Locate the cell with the specified text and output its (X, Y) center coordinate. 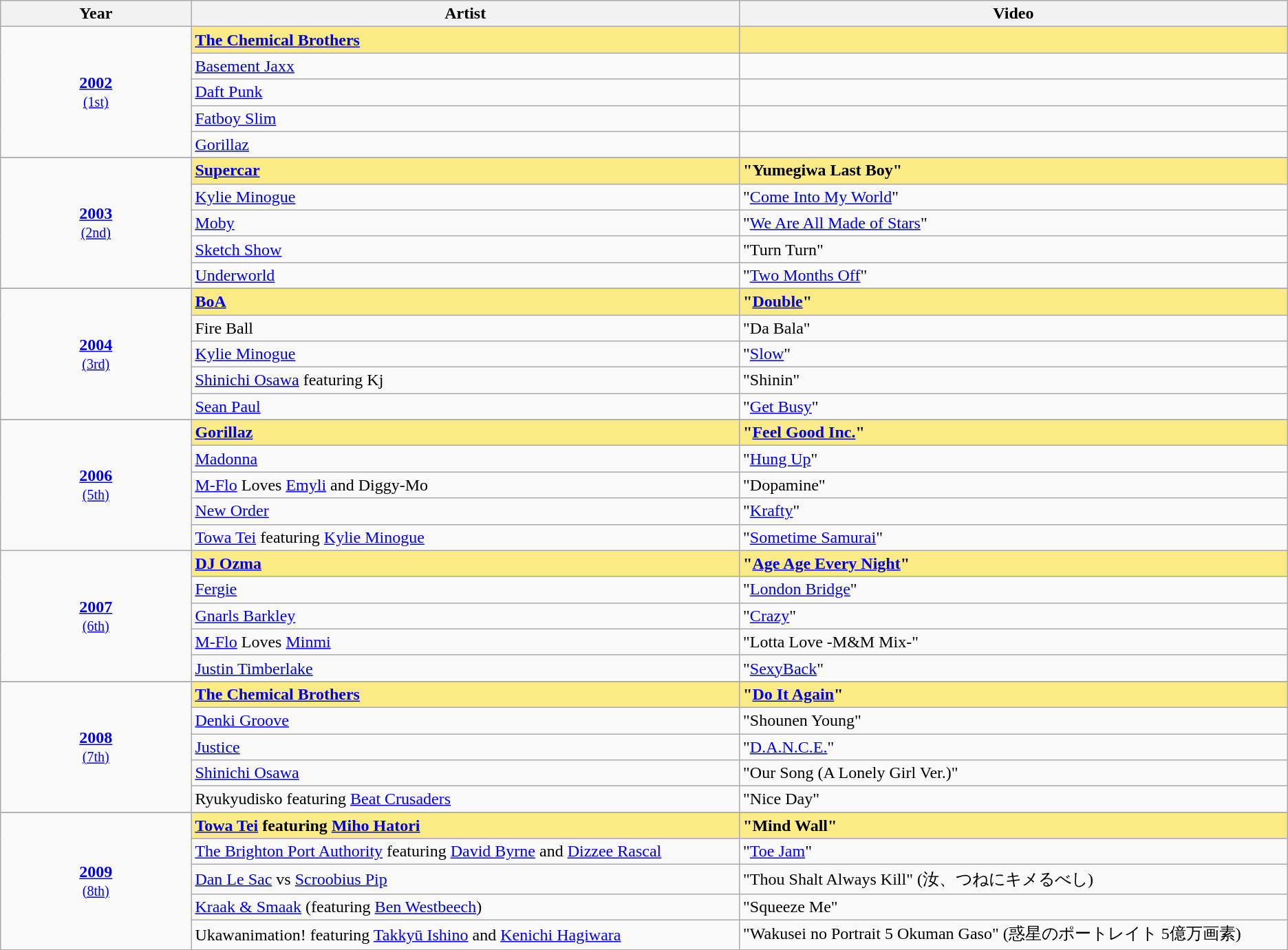
Supercar (465, 171)
New Order (465, 511)
"Wakusei no Portrait 5 Okuman Gaso" (惑星のポートレイト 5億万画素) (1014, 934)
Ukawanimation! featuring Takkyū Ishino and Kenichi Hagiwara (465, 934)
Fergie (465, 590)
Dan Le Sac vs Scroobius Pip (465, 879)
"Shinin" (1014, 380)
"Sometime Samurai" (1014, 537)
"Squeeze Me" (1014, 907)
"Do It Again" (1014, 694)
Denki Groove (465, 720)
Basement Jaxx (465, 66)
"Come Into My World" (1014, 197)
Daft Punk (465, 92)
"Yumegiwa Last Boy" (1014, 171)
Fatboy Slim (465, 118)
"Lotta Love -M&M Mix-" (1014, 642)
"Slow" (1014, 354)
Justice (465, 746)
"Get Busy" (1014, 407)
"Age Age Every Night" (1014, 563)
2007(6th) (96, 616)
Shinichi Osawa (465, 773)
2003(2nd) (96, 223)
"Krafty" (1014, 511)
"Double" (1014, 301)
Madonna (465, 459)
"D.A.N.C.E." (1014, 746)
DJ Ozma (465, 563)
Moby (465, 223)
"Our Song (A Lonely Girl Ver.)" (1014, 773)
"Dopamine" (1014, 485)
Shinichi Osawa featuring Kj (465, 380)
Towa Tei featuring Kylie Minogue (465, 537)
"Crazy" (1014, 616)
2009(8th) (96, 881)
2004(3rd) (96, 354)
"We Are All Made of Stars" (1014, 223)
2002(1st) (96, 92)
"SexyBack" (1014, 668)
Gnarls Barkley (465, 616)
2008(7th) (96, 746)
"Feel Good Inc." (1014, 433)
Kraak & Smaak (featuring Ben Westbeech) (465, 907)
Underworld (465, 275)
Ryukyudisko featuring Beat Crusaders (465, 799)
"Shounen Young" (1014, 720)
M-Flo Loves Emyli and Diggy-Mo (465, 485)
"Mind Wall" (1014, 825)
"Two Months Off" (1014, 275)
Fire Ball (465, 328)
"Nice Day" (1014, 799)
BoA (465, 301)
"Thou Shalt Always Kill" (汝、つねにキメるべし) (1014, 879)
Towa Tei featuring Miho Hatori (465, 825)
M-Flo Loves Minmi (465, 642)
"Hung Up" (1014, 459)
Video (1014, 14)
The Brighton Port Authority featuring David Byrne and Dizzee Rascal (465, 852)
2006(5th) (96, 485)
Year (96, 14)
Sketch Show (465, 249)
Sean Paul (465, 407)
Artist (465, 14)
"Toe Jam" (1014, 852)
Justin Timberlake (465, 668)
"Da Bala" (1014, 328)
"Turn Turn" (1014, 249)
"London Bridge" (1014, 590)
